Capture the cell that displays the provided text and extract its [X, Y] central coordinate. 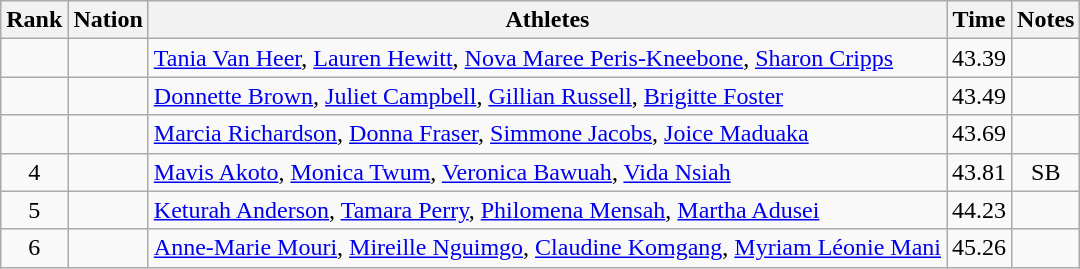
43.49 [980, 96]
6 [34, 248]
Mavis Akoto, Monica Twum, Veronica Bawuah, Vida Nsiah [547, 172]
Nation [108, 20]
Tania Van Heer, Lauren Hewitt, Nova Maree Peris-Kneebone, Sharon Cripps [547, 58]
Anne-Marie Mouri, Mireille Nguimgo, Claudine Komgang, Myriam Léonie Mani [547, 248]
Donnette Brown, Juliet Campbell, Gillian Russell, Brigitte Foster [547, 96]
44.23 [980, 210]
SB [1046, 172]
Rank [34, 20]
5 [34, 210]
Notes [1046, 20]
Keturah Anderson, Tamara Perry, Philomena Mensah, Martha Adusei [547, 210]
Marcia Richardson, Donna Fraser, Simmone Jacobs, Joice Maduaka [547, 134]
43.81 [980, 172]
43.69 [980, 134]
43.39 [980, 58]
Time [980, 20]
45.26 [980, 248]
Athletes [547, 20]
4 [34, 172]
